Identify which cell holds the provided text, then report its [x, y] central coordinate. 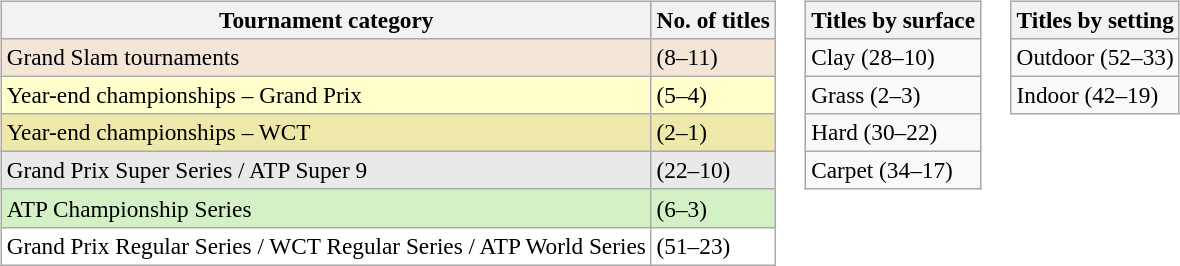
(2–1) [713, 133]
Grand Prix Regular Series / WCT Regular Series / ATP World Series [326, 246]
(5–4) [713, 95]
Grass (2–3) [894, 95]
Tournament category [326, 20]
No. of titles [713, 20]
Titles by setting [1095, 20]
Grand Slam tournaments [326, 57]
(51–23) [713, 246]
(8–11) [713, 57]
ATP Championship Series [326, 208]
Outdoor (52–33) [1095, 57]
Grand Prix Super Series / ATP Super 9 [326, 171]
Clay (28–10) [894, 57]
Indoor (42–19) [1095, 95]
Hard (30–22) [894, 133]
Carpet (34–17) [894, 171]
(22–10) [713, 171]
(6–3) [713, 208]
Year-end championships – Grand Prix [326, 95]
Year-end championships – WCT [326, 133]
Titles by surface [894, 20]
